Identify which cell holds the provided text, then report its (x, y) central coordinate. 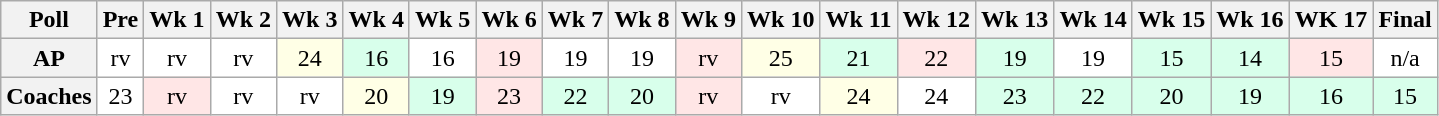
Wk 1 (177, 20)
Wk 12 (936, 20)
Wk 9 (708, 20)
Final (1405, 20)
Wk 6 (509, 20)
21 (858, 58)
Pre (120, 20)
Wk 7 (575, 20)
n/a (1405, 58)
Wk 16 (1250, 20)
WK 17 (1331, 20)
AP (49, 58)
Wk 2 (243, 20)
Wk 8 (642, 20)
Wk 5 (442, 20)
Wk 4 (376, 20)
Wk 10 (781, 20)
Wk 3 (310, 20)
Wk 11 (858, 20)
14 (1250, 58)
Coaches (49, 96)
25 (781, 58)
Wk 15 (1171, 20)
Wk 14 (1093, 20)
Poll (49, 20)
Wk 13 (1014, 20)
